Capture the cell that displays the provided text and extract its (x, y) central coordinate. 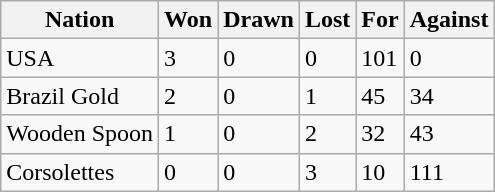
Nation (80, 20)
43 (449, 134)
45 (380, 96)
32 (380, 134)
111 (449, 172)
Won (188, 20)
Lost (327, 20)
USA (80, 58)
34 (449, 96)
Corsolettes (80, 172)
For (380, 20)
Drawn (259, 20)
101 (380, 58)
Brazil Gold (80, 96)
10 (380, 172)
Wooden Spoon (80, 134)
Against (449, 20)
